Search for the cell housing the specified text and yield its (X, Y) center coordinate. 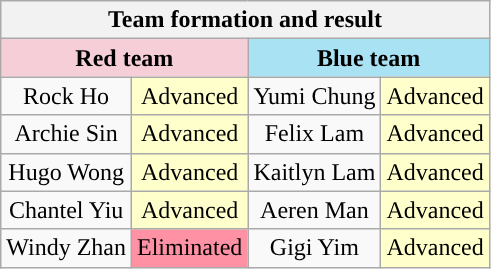
Team formation and result (246, 20)
Windy Zhan (66, 248)
Gigi Yim (314, 248)
Chantel Yiu (66, 210)
Rock Ho (66, 96)
Kaitlyn Lam (314, 172)
Yumi Chung (314, 96)
Blue team (368, 58)
Felix Lam (314, 134)
Red team (124, 58)
Aeren Man (314, 210)
Eliminated (189, 248)
Archie Sin (66, 134)
Hugo Wong (66, 172)
